Find where the given text appears and provide that cell's center as (X, Y) coordinate. 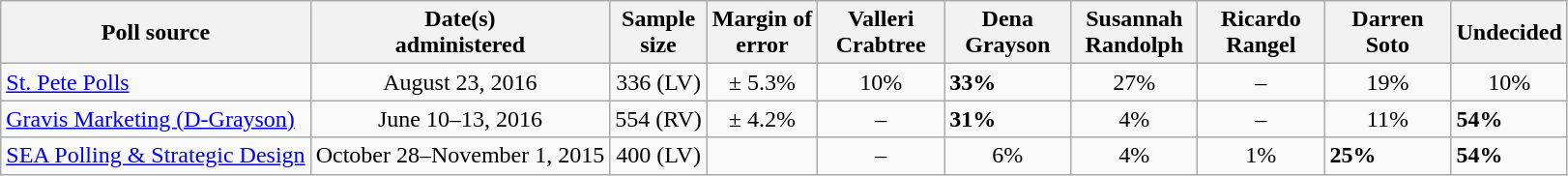
± 4.2% (762, 119)
33% (1007, 82)
Poll source (156, 33)
June 10–13, 2016 (460, 119)
Date(s)administered (460, 33)
± 5.3% (762, 82)
Margin oferror (762, 33)
October 28–November 1, 2015 (460, 156)
SEA Polling & Strategic Design (156, 156)
Samplesize (658, 33)
ValleriCrabtree (882, 33)
Gravis Marketing (D-Grayson) (156, 119)
554 (RV) (658, 119)
DenaGrayson (1007, 33)
1% (1261, 156)
19% (1388, 82)
RicardoRangel (1261, 33)
St. Pete Polls (156, 82)
August 23, 2016 (460, 82)
25% (1388, 156)
336 (LV) (658, 82)
400 (LV) (658, 156)
DarrenSoto (1388, 33)
31% (1007, 119)
27% (1135, 82)
SusannahRandolph (1135, 33)
6% (1007, 156)
Undecided (1509, 33)
11% (1388, 119)
